Scan for the cell matching the given text and deliver its (x, y) coordinate at center. 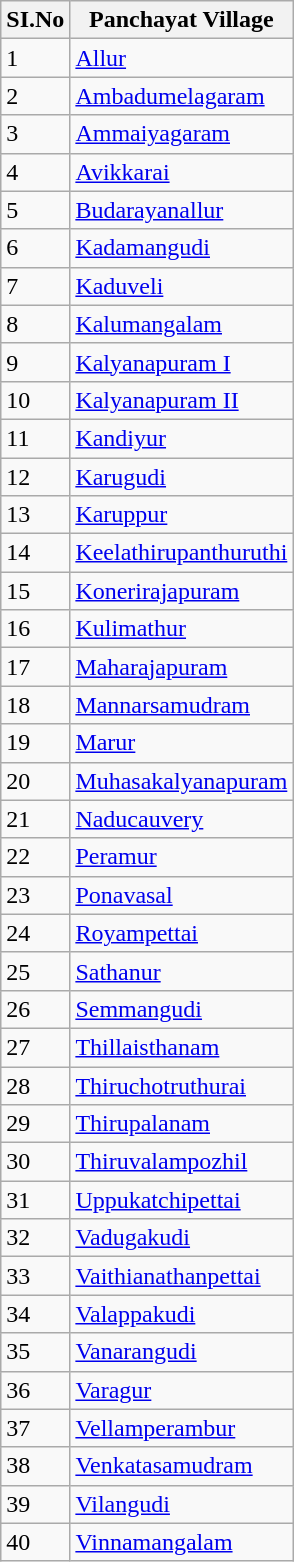
8 (36, 324)
Vilangudi (182, 1504)
Kaduveli (182, 286)
18 (36, 705)
7 (36, 286)
31 (36, 1200)
Ponavasal (182, 895)
40 (36, 1542)
Vanarangudi (182, 1352)
Konerirajapuram (182, 591)
9 (36, 362)
Marur (182, 743)
Venkatasamudram (182, 1466)
Vadugakudi (182, 1238)
37 (36, 1428)
Karugudi (182, 477)
Thillaisthanam (182, 1047)
Ammaiyagaram (182, 134)
Thiruchotruthurai (182, 1085)
30 (36, 1162)
Muhasakalyanapuram (182, 781)
28 (36, 1085)
32 (36, 1238)
Kalyanapuram II (182, 400)
20 (36, 781)
19 (36, 743)
2 (36, 96)
35 (36, 1352)
Allur (182, 58)
Mannarsamudram (182, 705)
13 (36, 515)
SI.No (36, 20)
Ambadumelagaram (182, 96)
5 (36, 210)
16 (36, 629)
Kulimathur (182, 629)
11 (36, 438)
6 (36, 248)
34 (36, 1314)
23 (36, 895)
25 (36, 971)
15 (36, 591)
21 (36, 819)
10 (36, 400)
26 (36, 1009)
Uppukatchipettai (182, 1200)
Varagur (182, 1390)
4 (36, 172)
3 (36, 134)
Avikkarai (182, 172)
14 (36, 553)
1 (36, 58)
Sathanur (182, 971)
17 (36, 667)
Kalyanapuram I (182, 362)
Naducauvery (182, 819)
Kandiyur (182, 438)
Thirupalanam (182, 1124)
Kalumangalam (182, 324)
Thiruvalampozhil (182, 1162)
39 (36, 1504)
Vellamperambur (182, 1428)
38 (36, 1466)
Valappakudi (182, 1314)
24 (36, 933)
27 (36, 1047)
33 (36, 1276)
Karuppur (182, 515)
Royampettai (182, 933)
Vaithianathanpettai (182, 1276)
Budarayanallur (182, 210)
Maharajapuram (182, 667)
Semmangudi (182, 1009)
Peramur (182, 857)
Kadamangudi (182, 248)
Panchayat Village (182, 20)
22 (36, 857)
Vinnamangalam (182, 1542)
Keelathirupanthuruthi (182, 553)
29 (36, 1124)
36 (36, 1390)
12 (36, 477)
